Extract the (x, y) coordinate from the center of the cell holding the provided text.  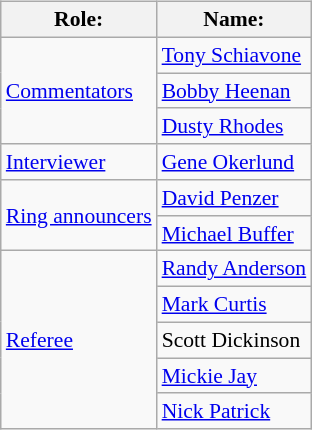
Scott Dickinson (234, 340)
Tony Schiavone (234, 55)
Dusty Rhodes (234, 126)
David Penzer (234, 198)
Gene Okerlund (234, 162)
Ring announcers (79, 216)
Mark Curtis (234, 305)
Referee (79, 340)
Role: (79, 20)
Randy Anderson (234, 269)
Name: (234, 20)
Mickie Jay (234, 376)
Nick Patrick (234, 411)
Michael Buffer (234, 233)
Commentators (79, 90)
Bobby Heenan (234, 91)
Interviewer (79, 162)
